Capture the cell that displays the provided text and extract its (x, y) central coordinate. 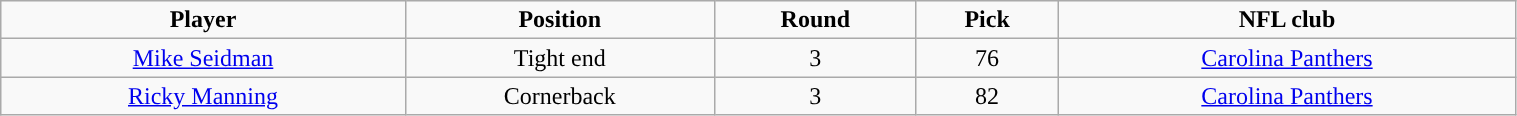
Round (815, 20)
Mike Seidman (204, 58)
NFL club (1287, 20)
Tight end (560, 58)
82 (987, 96)
Cornerback (560, 96)
Pick (987, 20)
Ricky Manning (204, 96)
Player (204, 20)
Position (560, 20)
76 (987, 58)
